Search for the cell housing the specified text and yield its [X, Y] center coordinate. 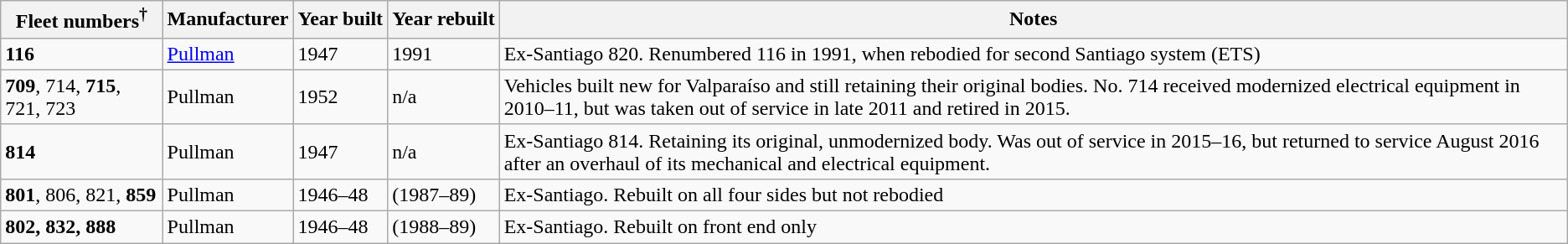
802, 832, 888 [82, 227]
Notes [1034, 20]
(1988–89) [444, 227]
Ex-Santiago. Rebuilt on front end only [1034, 227]
Manufacturer [228, 20]
Ex-Santiago. Rebuilt on all four sides but not rebodied [1034, 195]
1952 [340, 97]
801, 806, 821, 859 [82, 195]
1991 [444, 54]
Year built [340, 20]
709, 714, 715, 721, 723 [82, 97]
116 [82, 54]
(1987–89) [444, 195]
814 [82, 151]
Ex-Santiago 820. Renumbered 116 in 1991, when rebodied for second Santiago system (ETS) [1034, 54]
Fleet numbers† [82, 20]
Year rebuilt [444, 20]
